Provide the (X, Y) coordinate of the cell's center where the given text is located.  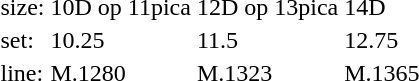
11.5 (267, 40)
10.25 (120, 40)
